From the cell containing the given text, extract its center point as (X, Y) coordinate. 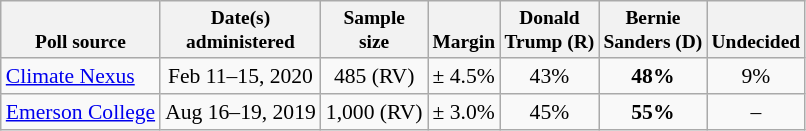
Climate Nexus (80, 76)
45% (550, 112)
Undecided (756, 30)
Margin (464, 30)
485 (RV) (374, 76)
48% (653, 76)
± 4.5% (464, 76)
Date(s)administered (240, 30)
– (756, 112)
43% (550, 76)
Emerson College (80, 112)
9% (756, 76)
1,000 (RV) (374, 112)
Feb 11–15, 2020 (240, 76)
DonaldTrump (R) (550, 30)
Aug 16–19, 2019 (240, 112)
Samplesize (374, 30)
± 3.0% (464, 112)
55% (653, 112)
BernieSanders (D) (653, 30)
Poll source (80, 30)
